Extract the [x, y] coordinate from the center of the cell holding the provided text.  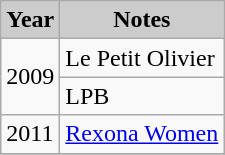
2009 [30, 77]
2011 [30, 134]
Notes [142, 20]
Year [30, 20]
Rexona Women [142, 134]
LPB [142, 96]
Le Petit Olivier [142, 58]
